Search for the cell housing the specified text and yield its (x, y) center coordinate. 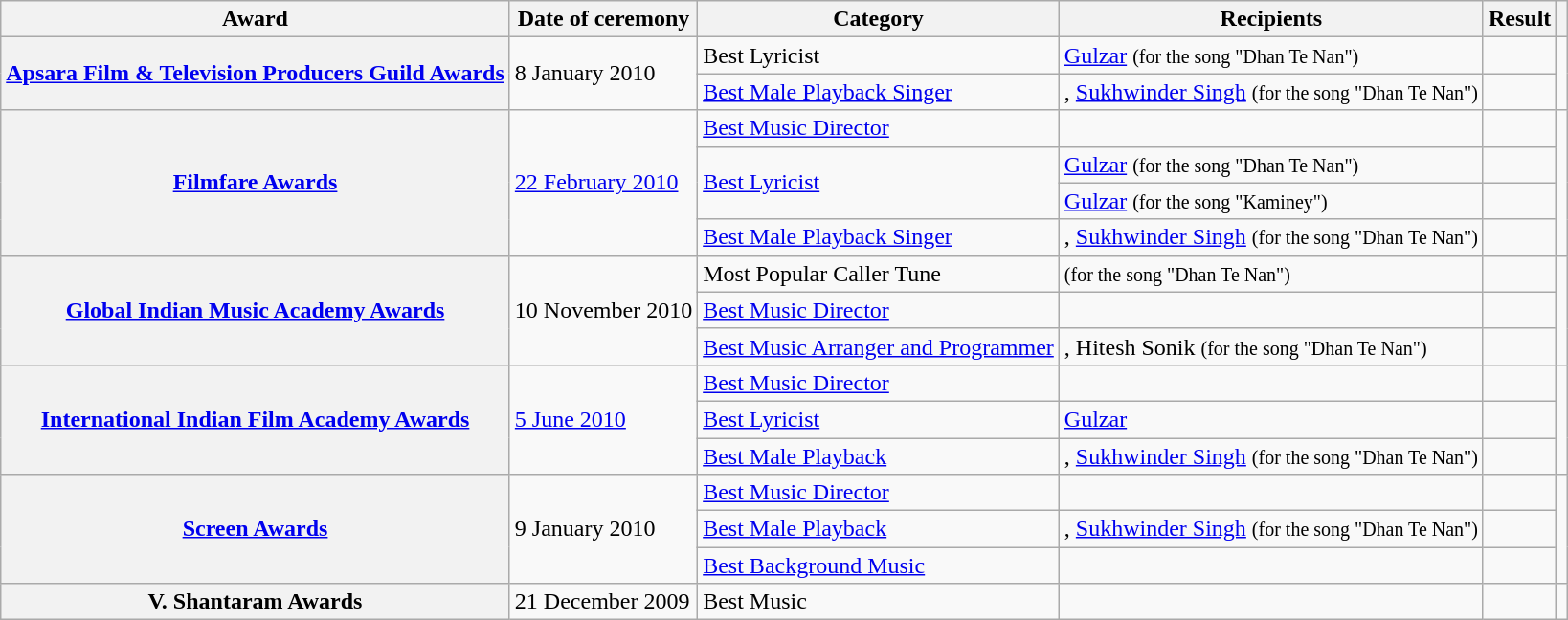
Category (879, 19)
Recipients (1271, 19)
Global Indian Music Academy Awards (256, 310)
, Hitesh Sonik (for the song "Dhan Te Nan") (1271, 346)
Screen Awards (256, 529)
9 January 2010 (603, 529)
Date of ceremony (603, 19)
10 November 2010 (603, 310)
(for the song "Dhan Te Nan") (1271, 274)
Best Music Arranger and Programmer (879, 346)
Result (1519, 19)
Gulzar (1271, 419)
Filmfare Awards (256, 183)
8 January 2010 (603, 74)
Best Background Music (879, 565)
Best Music (879, 602)
22 February 2010 (603, 183)
Gulzar (for the song "Kaminey") (1271, 201)
21 December 2009 (603, 602)
Most Popular Caller Tune (879, 274)
International Indian Film Academy Awards (256, 419)
5 June 2010 (603, 419)
V. Shantaram Awards (256, 602)
Apsara Film & Television Producers Guild Awards (256, 74)
Award (256, 19)
